Determine the (x, y) coordinate at the center of the cell enclosing the given text.  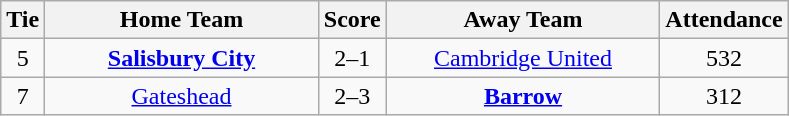
Score (352, 20)
Barrow (523, 96)
Home Team (182, 20)
Attendance (724, 20)
312 (724, 96)
Away Team (523, 20)
532 (724, 58)
Cambridge United (523, 58)
2–3 (352, 96)
Salisbury City (182, 58)
Tie (23, 20)
2–1 (352, 58)
7 (23, 96)
Gateshead (182, 96)
5 (23, 58)
